Provide the (X, Y) coordinate of the cell's center where the given text is located.  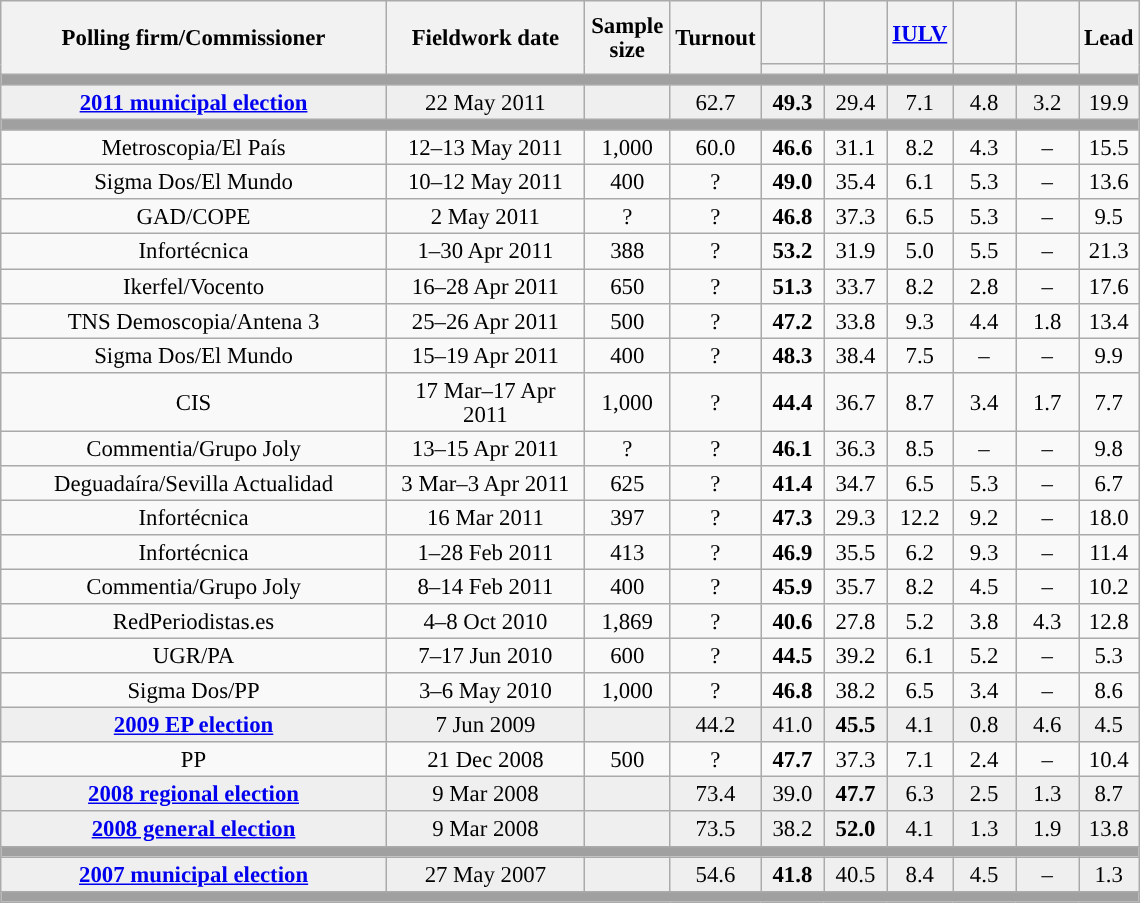
Sample size (627, 38)
10.2 (1109, 586)
44.2 (716, 726)
47.3 (792, 518)
36.3 (856, 448)
8–14 Feb 2011 (485, 586)
35.4 (856, 182)
34.7 (856, 484)
7.7 (1109, 402)
73.4 (716, 794)
7 Jun 2009 (485, 726)
2.4 (984, 760)
7–17 Jun 2010 (485, 656)
2.8 (984, 286)
6.7 (1109, 484)
29.4 (856, 102)
45.9 (792, 586)
16–28 Apr 2011 (485, 286)
38.4 (856, 356)
29.3 (856, 518)
40.6 (792, 622)
Sigma Dos/PP (194, 690)
19.9 (1109, 102)
3.2 (1048, 102)
2.5 (984, 794)
1–30 Apr 2011 (485, 252)
Fieldwork date (485, 38)
GAD/COPE (194, 218)
49.3 (792, 102)
TNS Demoscopia/Antena 3 (194, 320)
9.5 (1109, 218)
Turnout (716, 38)
9.8 (1109, 448)
48.3 (792, 356)
51.3 (792, 286)
0.8 (984, 726)
27.8 (856, 622)
36.7 (856, 402)
Metroscopia/El País (194, 148)
413 (627, 552)
Deguadaíra/Sevilla Actualidad (194, 484)
650 (627, 286)
4.8 (984, 102)
52.0 (856, 830)
2009 EP election (194, 726)
33.8 (856, 320)
46.6 (792, 148)
6.2 (920, 552)
UGR/PA (194, 656)
1,869 (627, 622)
41.0 (792, 726)
73.5 (716, 830)
41.8 (792, 874)
397 (627, 518)
10–12 May 2011 (485, 182)
18.0 (1109, 518)
4.6 (1048, 726)
3 Mar–3 Apr 2011 (485, 484)
46.1 (792, 448)
2007 municipal election (194, 874)
45.5 (856, 726)
2008 general election (194, 830)
44.4 (792, 402)
4–8 Oct 2010 (485, 622)
3–6 May 2010 (485, 690)
8.4 (920, 874)
15.5 (1109, 148)
4.4 (984, 320)
625 (627, 484)
33.7 (856, 286)
35.5 (856, 552)
10.4 (1109, 760)
53.2 (792, 252)
12.2 (920, 518)
54.6 (716, 874)
2008 regional election (194, 794)
RedPeriodistas.es (194, 622)
1.9 (1048, 830)
13.8 (1109, 830)
15–19 Apr 2011 (485, 356)
6.3 (920, 794)
49.0 (792, 182)
12.8 (1109, 622)
27 May 2007 (485, 874)
39.0 (792, 794)
12–13 May 2011 (485, 148)
44.5 (792, 656)
17 Mar–17 Apr 2011 (485, 402)
PP (194, 760)
25–26 Apr 2011 (485, 320)
2 May 2011 (485, 218)
Lead (1109, 38)
7.5 (920, 356)
9.9 (1109, 356)
11.4 (1109, 552)
31.9 (856, 252)
1.7 (1048, 402)
47.2 (792, 320)
40.5 (856, 874)
5.5 (984, 252)
16 Mar 2011 (485, 518)
39.2 (856, 656)
1–28 Feb 2011 (485, 552)
21.3 (1109, 252)
31.1 (856, 148)
Polling firm/Commissioner (194, 38)
21 Dec 2008 (485, 760)
41.4 (792, 484)
13.6 (1109, 182)
60.0 (716, 148)
13.4 (1109, 320)
1.8 (1048, 320)
388 (627, 252)
600 (627, 656)
IULV (920, 32)
17.6 (1109, 286)
8.5 (920, 448)
3.8 (984, 622)
5.0 (920, 252)
8.6 (1109, 690)
22 May 2011 (485, 102)
13–15 Apr 2011 (485, 448)
2011 municipal election (194, 102)
9.2 (984, 518)
35.7 (856, 586)
Ikerfel/Vocento (194, 286)
CIS (194, 402)
62.7 (716, 102)
46.9 (792, 552)
